Search for the cell housing the specified text and yield its [x, y] center coordinate. 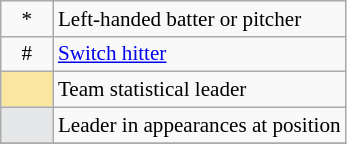
Team statistical leader [200, 90]
Switch hitter [200, 54]
Leader in appearances at position [200, 124]
* [27, 18]
# [27, 54]
Left-handed batter or pitcher [200, 18]
